Output the (x, y) coordinate of the center of the cell containing the given text.  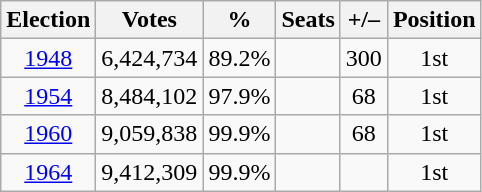
6,424,734 (150, 58)
1964 (48, 172)
+/– (364, 20)
Position (434, 20)
97.9% (240, 96)
1954 (48, 96)
Seats (308, 20)
1960 (48, 134)
% (240, 20)
9,059,838 (150, 134)
8,484,102 (150, 96)
9,412,309 (150, 172)
Votes (150, 20)
89.2% (240, 58)
300 (364, 58)
1948 (48, 58)
Election (48, 20)
